Return [X, Y] of the center of cell containing provided text 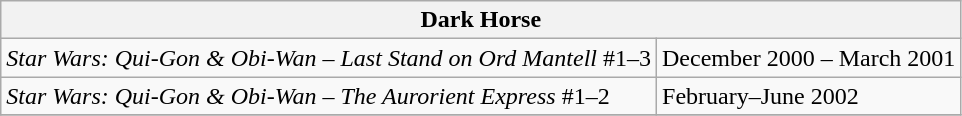
Star Wars: Qui-Gon & Obi-Wan – Last Stand on Ord Mantell #1–3 [329, 58]
February–June 2002 [809, 96]
Star Wars: Qui-Gon & Obi-Wan – The Aurorient Express #1–2 [329, 96]
December 2000 – March 2001 [809, 58]
Dark Horse [481, 20]
